Output the (X, Y) coordinate of the center of the cell containing the given text.  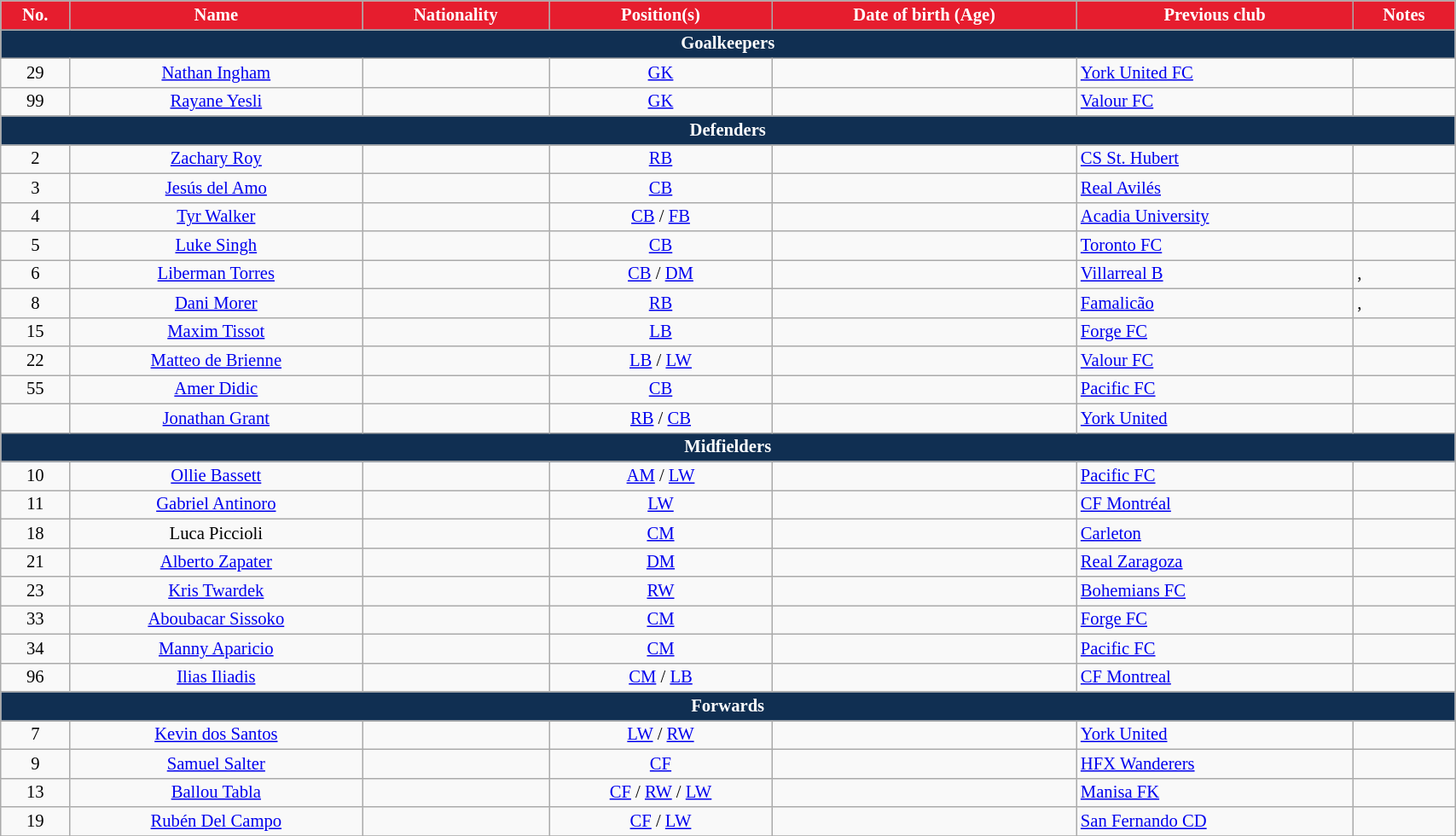
Tyr Walker (217, 217)
Famalicão (1215, 303)
Jesús del Amo (217, 188)
18 (36, 533)
San Fernando CD (1215, 821)
Zachary Roy (217, 159)
Amer Didic (217, 389)
Midfielders (728, 447)
9 (36, 763)
CF Montreal (1215, 677)
Luca Piccioli (217, 533)
11 (36, 504)
No. (36, 15)
Liberman Torres (217, 274)
DM (661, 562)
Manny Aparicio (217, 648)
10 (36, 475)
3 (36, 188)
7 (36, 734)
99 (36, 102)
Defenders (728, 131)
Position(s) (661, 15)
Dani Morer (217, 303)
Gabriel Antinoro (217, 504)
Rayane Yesli (217, 102)
Villarreal B (1215, 274)
CF / LW (661, 821)
Ollie Bassett (217, 475)
Kevin dos Santos (217, 734)
Real Zaragoza (1215, 562)
8 (36, 303)
15 (36, 332)
22 (36, 361)
Bohemians FC (1215, 591)
96 (36, 677)
33 (36, 619)
Ilias Iliadis (217, 677)
5 (36, 245)
Manisa FK (1215, 792)
23 (36, 591)
AM / LW (661, 475)
19 (36, 821)
Goalkeepers (728, 44)
CF Montréal (1215, 504)
Carleton (1215, 533)
Maxim Tissot (217, 332)
CF (661, 763)
Matteo de Brienne (217, 361)
CB / FB (661, 217)
Previous club (1215, 15)
Notes (1404, 15)
Jonathan Grant (217, 418)
55 (36, 389)
CS St. Hubert (1215, 159)
Luke Singh (217, 245)
Kris Twardek (217, 591)
Forwards (728, 705)
HFX Wanderers (1215, 763)
LW (661, 504)
Nathan Ingham (217, 73)
CB / DM (661, 274)
LB / LW (661, 361)
Rubén Del Campo (217, 821)
2 (36, 159)
RW (661, 591)
Samuel Salter (217, 763)
Acadia University (1215, 217)
York United FC (1215, 73)
RB / CB (661, 418)
LW / RW (661, 734)
34 (36, 648)
Ballou Tabla (217, 792)
Name (217, 15)
Date of birth (Age) (925, 15)
Alberto Zapater (217, 562)
Real Avilés (1215, 188)
13 (36, 792)
Toronto FC (1215, 245)
6 (36, 274)
21 (36, 562)
CM / LB (661, 677)
Aboubacar Sissoko (217, 619)
Nationality (455, 15)
4 (36, 217)
29 (36, 73)
LB (661, 332)
CF / RW / LW (661, 792)
